From the cell containing the given text, extract its center point as (X, Y) coordinate. 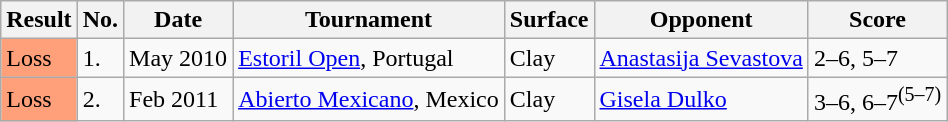
Score (877, 20)
3–6, 6–7(5–7) (877, 100)
Result (39, 20)
May 2010 (178, 58)
Date (178, 20)
No. (100, 20)
Tournament (369, 20)
Gisela Dulko (701, 100)
Estoril Open, Portugal (369, 58)
1. (100, 58)
Surface (549, 20)
2–6, 5–7 (877, 58)
2. (100, 100)
Anastasija Sevastova (701, 58)
Feb 2011 (178, 100)
Opponent (701, 20)
Abierto Mexicano, Mexico (369, 100)
